Extract the (x, y) coordinate from the center of the cell holding the provided text.  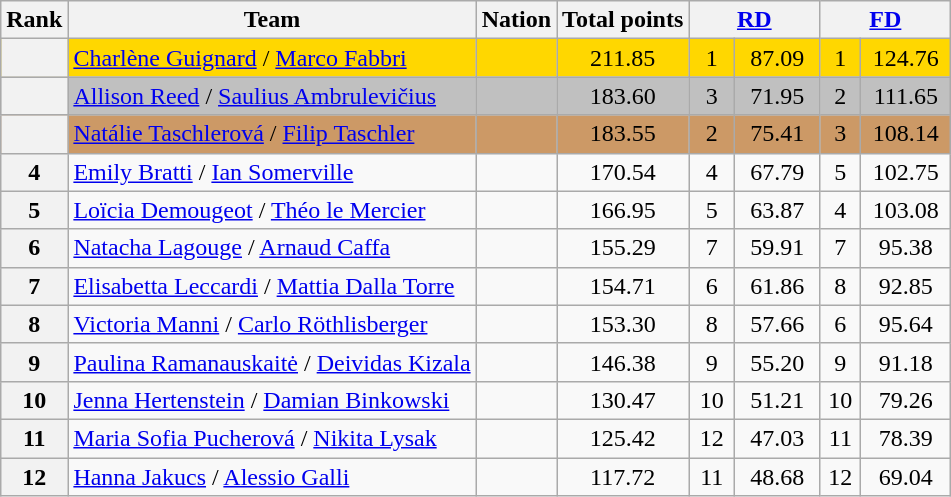
Charlène Guignard / Marco Fabbri (272, 58)
92.85 (906, 286)
47.03 (778, 438)
183.55 (623, 134)
154.71 (623, 286)
130.47 (623, 400)
63.87 (778, 210)
55.20 (778, 362)
Allison Reed / Saulius Ambrulevičius (272, 96)
124.76 (906, 58)
Team (272, 20)
125.42 (623, 438)
57.66 (778, 324)
Victoria Manni / Carlo Röthlisberger (272, 324)
Emily Bratti / Ian Somerville (272, 172)
RD (754, 20)
79.26 (906, 400)
78.39 (906, 438)
117.72 (623, 477)
103.08 (906, 210)
146.38 (623, 362)
108.14 (906, 134)
153.30 (623, 324)
FD (886, 20)
59.91 (778, 248)
Elisabetta Leccardi / Mattia Dalla Torre (272, 286)
Rank (34, 20)
170.54 (623, 172)
Jenna Hertenstein / Damian Binkowski (272, 400)
Loïcia Demougeot / Théo le Mercier (272, 210)
183.60 (623, 96)
51.21 (778, 400)
155.29 (623, 248)
Maria Sofia Pucherová / Nikita Lysak (272, 438)
Natálie Taschlerová / Filip Taschler (272, 134)
111.65 (906, 96)
69.04 (906, 477)
Natacha Lagouge / Arnaud Caffa (272, 248)
91.18 (906, 362)
61.86 (778, 286)
87.09 (778, 58)
102.75 (906, 172)
75.41 (778, 134)
Nation (516, 20)
166.95 (623, 210)
Paulina Ramanauskaitė / Deividas Kizala (272, 362)
95.64 (906, 324)
211.85 (623, 58)
Hanna Jakucs / Alessio Galli (272, 477)
48.68 (778, 477)
95.38 (906, 248)
71.95 (778, 96)
67.79 (778, 172)
Total points (623, 20)
